Extract the [x, y] coordinate from the center of the cell holding the provided text.  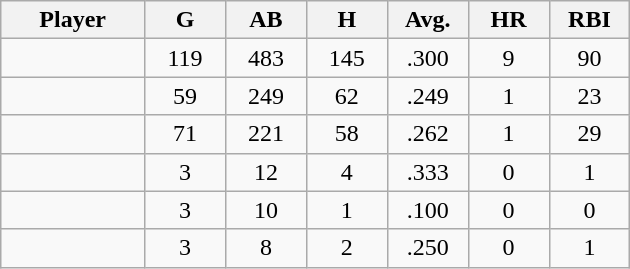
12 [266, 172]
HR [508, 20]
2 [346, 248]
9 [508, 58]
10 [266, 210]
.262 [428, 134]
G [186, 20]
.250 [428, 248]
8 [266, 248]
29 [590, 134]
.300 [428, 58]
23 [590, 96]
Player [73, 20]
.100 [428, 210]
119 [186, 58]
H [346, 20]
RBI [590, 20]
62 [346, 96]
4 [346, 172]
Avg. [428, 20]
58 [346, 134]
71 [186, 134]
.249 [428, 96]
249 [266, 96]
.333 [428, 172]
AB [266, 20]
145 [346, 58]
483 [266, 58]
221 [266, 134]
59 [186, 96]
90 [590, 58]
